Detect which cell encompasses the target text, then output its (X, Y) center coordinate. 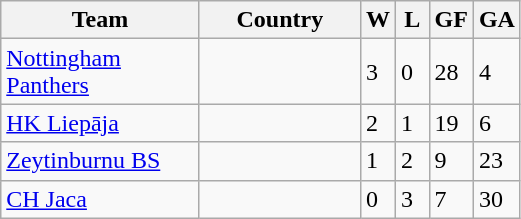
9 (451, 161)
6 (496, 123)
Nottingham Panthers (100, 72)
GF (451, 20)
Team (100, 20)
GA (496, 20)
Zeytinburnu BS (100, 161)
19 (451, 123)
Country (280, 20)
W (378, 20)
28 (451, 72)
HK Liepāja (100, 123)
L (412, 20)
4 (496, 72)
CH Jaca (100, 199)
30 (496, 199)
7 (451, 199)
23 (496, 161)
